Detect which cell encompasses the target text, then output its [x, y] center coordinate. 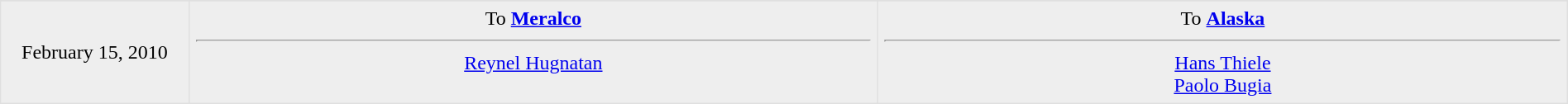
To MeralcoReynel Hugnatan [533, 52]
To AlaskaHans ThielePaolo Bugia [1223, 52]
February 15, 2010 [94, 52]
